Detect which cell encompasses the target text, then output its [X, Y] center coordinate. 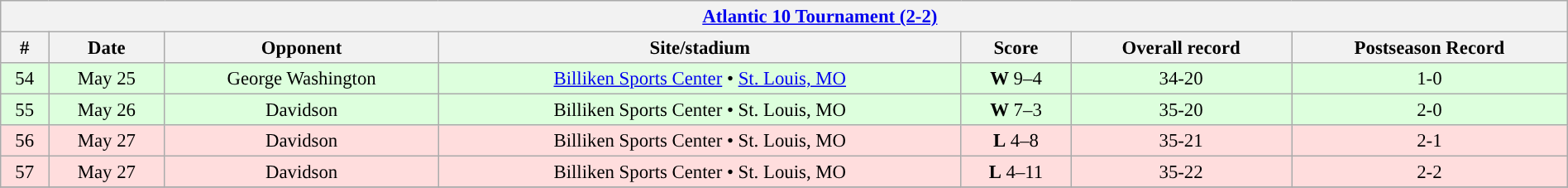
W 7–3 [1016, 110]
2-0 [1430, 110]
W 9–4 [1016, 79]
54 [25, 79]
56 [25, 141]
L 4–8 [1016, 141]
Date [107, 47]
2-2 [1430, 172]
Postseason Record [1430, 47]
Score [1016, 47]
55 [25, 110]
34-20 [1181, 79]
2-1 [1430, 141]
Atlantic 10 Tournament (2-2) [784, 17]
Opponent [301, 47]
35-22 [1181, 172]
George Washington [301, 79]
57 [25, 172]
L 4–11 [1016, 172]
Overall record [1181, 47]
May 26 [107, 110]
Site/stadium [700, 47]
May 25 [107, 79]
1-0 [1430, 79]
# [25, 47]
35-21 [1181, 141]
35-20 [1181, 110]
